From the cell containing the given text, extract its center point as (x, y) coordinate. 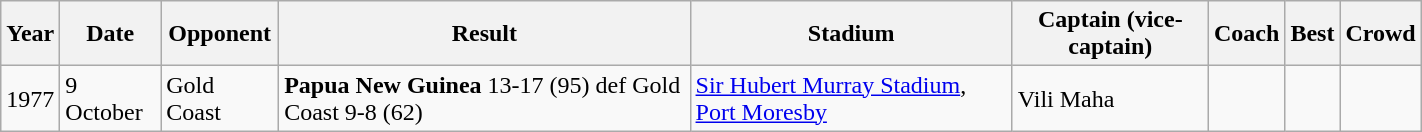
Year (30, 34)
Sir Hubert Murray Stadium, Port Moresby (851, 98)
Coach (1246, 34)
Gold Coast (220, 98)
Stadium (851, 34)
Crowd (1380, 34)
Opponent (220, 34)
Result (484, 34)
Best (1312, 34)
Papua New Guinea 13-17 (95) def Gold Coast 9-8 (62) (484, 98)
Captain (vice-captain) (1110, 34)
1977 (30, 98)
9 October (110, 98)
Vili Maha (1110, 98)
Date (110, 34)
